Find where the given text appears and provide that cell's center as [X, Y] coordinate. 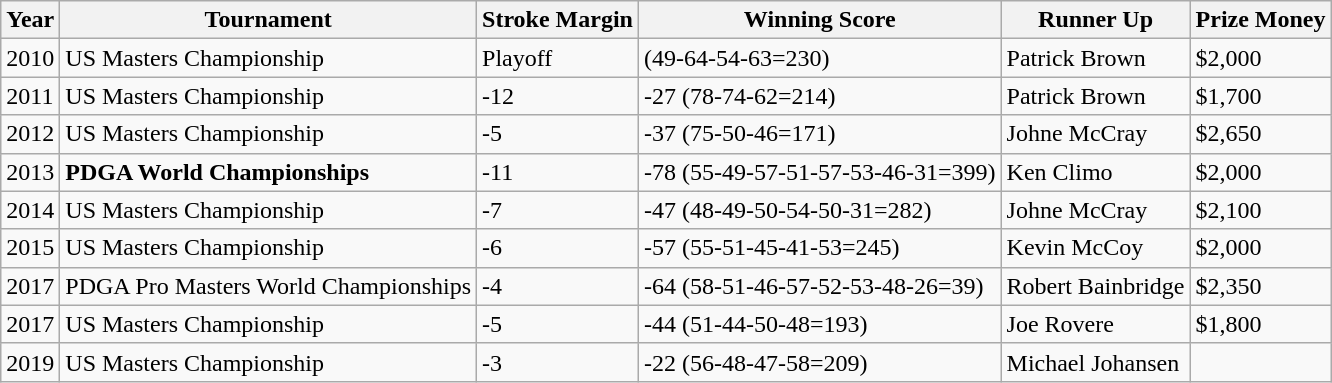
$2,650 [1260, 134]
-6 [558, 248]
2014 [30, 210]
Runner Up [1096, 20]
Tournament [268, 20]
-57 (55-51-45-41-53=245) [820, 248]
$1,700 [1260, 96]
-4 [558, 286]
Winning Score [820, 20]
-12 [558, 96]
2019 [30, 362]
-22 (56-48-47-58=209) [820, 362]
$1,800 [1260, 324]
$2,350 [1260, 286]
Michael Johansen [1096, 362]
-78 (55-49-57-51-57-53-46-31=399) [820, 172]
-44 (51-44-50-48=193) [820, 324]
Prize Money [1260, 20]
PDGA World Championships [268, 172]
-37 (75-50-46=171) [820, 134]
-3 [558, 362]
Year [30, 20]
2011 [30, 96]
2012 [30, 134]
Ken Climo [1096, 172]
Kevin McCoy [1096, 248]
Stroke Margin [558, 20]
PDGA Pro Masters World Championships [268, 286]
Playoff [558, 58]
-47 (48-49-50-54-50-31=282) [820, 210]
-7 [558, 210]
-11 [558, 172]
Robert Bainbridge [1096, 286]
Joe Rovere [1096, 324]
-64 (58-51-46-57-52-53-48-26=39) [820, 286]
(49-64-54-63=230) [820, 58]
-27 (78-74-62=214) [820, 96]
2015 [30, 248]
2013 [30, 172]
2010 [30, 58]
$2,100 [1260, 210]
